Pinpoint the cell where the given text exists, returning its (x, y) midpoint coordinate. 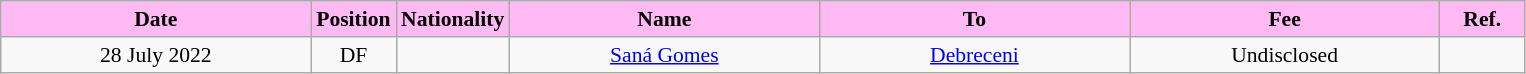
DF (354, 55)
Ref. (1482, 19)
Saná Gomes (664, 55)
Debreceni (974, 55)
Name (664, 19)
Nationality (452, 19)
To (974, 19)
Position (354, 19)
Undisclosed (1285, 55)
Date (156, 19)
28 July 2022 (156, 55)
Fee (1285, 19)
